Determine the [X, Y] coordinate at the center of the cell enclosing the given text.  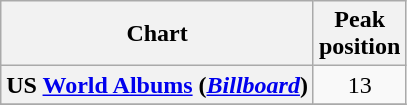
US World Albums (Billboard) [158, 85]
Peakposition [359, 34]
Chart [158, 34]
13 [359, 85]
